Determine the (x, y) coordinate at the center of the cell enclosing the given text.  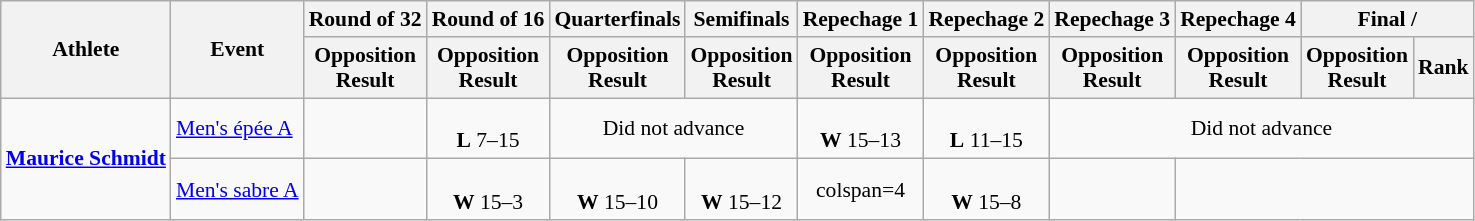
Maurice Schmidt (86, 159)
W 15–10 (617, 190)
Repechage 4 (1238, 19)
Repechage 2 (986, 19)
W 15–12 (741, 190)
Repechage 3 (1112, 19)
Event (238, 50)
W 15–3 (488, 190)
Final / (1388, 19)
Round of 32 (366, 19)
L 7–15 (488, 128)
Rank (1444, 68)
Men's épée A (238, 128)
W 15–13 (861, 128)
Men's sabre A (238, 190)
colspan=4 (861, 190)
Round of 16 (488, 19)
Athlete (86, 50)
W 15–8 (986, 190)
L 11–15 (986, 128)
Quarterfinals (617, 19)
Repechage 1 (861, 19)
Semifinals (741, 19)
